For the text-containing cell, return its midpoint in [X, Y] coordinate format. 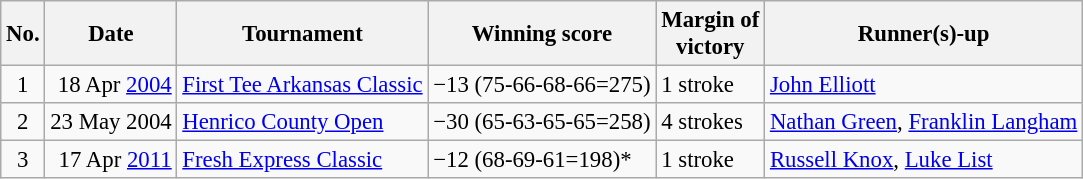
Winning score [542, 34]
4 strokes [710, 122]
Nathan Green, Franklin Langham [924, 122]
First Tee Arkansas Classic [302, 85]
3 [23, 160]
Fresh Express Classic [302, 160]
Tournament [302, 34]
1 [23, 85]
Date [111, 34]
Margin ofvictory [710, 34]
Runner(s)-up [924, 34]
23 May 2004 [111, 122]
18 Apr 2004 [111, 85]
John Elliott [924, 85]
2 [23, 122]
No. [23, 34]
−30 (65-63-65-65=258) [542, 122]
−13 (75-66-68-66=275) [542, 85]
Russell Knox, Luke List [924, 160]
Henrico County Open [302, 122]
17 Apr 2011 [111, 160]
−12 (68-69-61=198)* [542, 160]
